Provide the [x, y] coordinate of the cell's center where the given text is located.  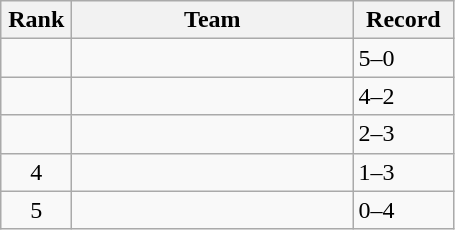
1–3 [404, 172]
4 [36, 172]
Rank [36, 20]
4–2 [404, 96]
5 [36, 210]
5–0 [404, 58]
Record [404, 20]
Team [212, 20]
2–3 [404, 134]
0–4 [404, 210]
